Return [X, Y] of the center of cell containing provided text 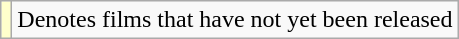
Denotes films that have not yet been released [235, 20]
